Pinpoint the cell where the given text exists, returning its (x, y) midpoint coordinate. 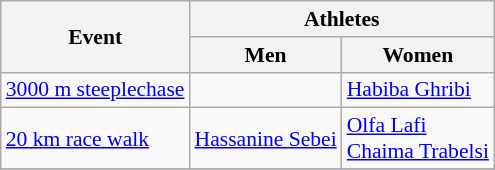
Women (418, 55)
Olfa Lafi Chaima Trabelsi (418, 138)
Event (96, 36)
Men (266, 55)
20 km race walk (96, 138)
Athletes (342, 19)
Habiba Ghribi (418, 90)
3000 m steeplechase (96, 90)
Hassanine Sebei (266, 138)
